Search for the cell housing the specified text and yield its (X, Y) center coordinate. 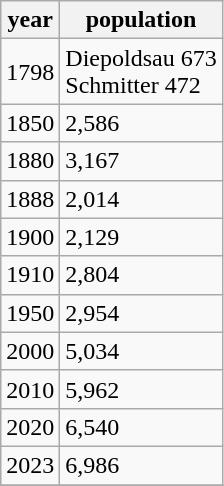
Diepoldsau 673Schmitter 472 (141, 72)
2,129 (141, 237)
2,014 (141, 199)
1850 (30, 123)
1880 (30, 161)
2020 (30, 427)
2000 (30, 351)
1888 (30, 199)
3,167 (141, 161)
6,540 (141, 427)
population (141, 20)
1910 (30, 275)
5,962 (141, 389)
1900 (30, 237)
2010 (30, 389)
1798 (30, 72)
year (30, 20)
1950 (30, 313)
2,586 (141, 123)
2023 (30, 465)
5,034 (141, 351)
2,804 (141, 275)
6,986 (141, 465)
2,954 (141, 313)
